Find where the given text appears and provide that cell's center as (x, y) coordinate. 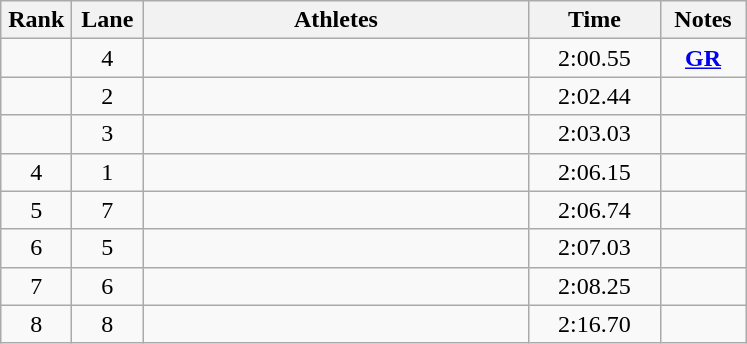
Lane (108, 20)
Notes (703, 20)
3 (108, 134)
2 (108, 96)
2:02.44 (594, 96)
Time (594, 20)
2:16.70 (594, 324)
Athletes (336, 20)
2:06.15 (594, 172)
2:08.25 (594, 286)
2:03.03 (594, 134)
1 (108, 172)
2:07.03 (594, 248)
2:06.74 (594, 210)
2:00.55 (594, 58)
Rank (36, 20)
GR (703, 58)
